For the text-containing cell, return its midpoint in [x, y] coordinate format. 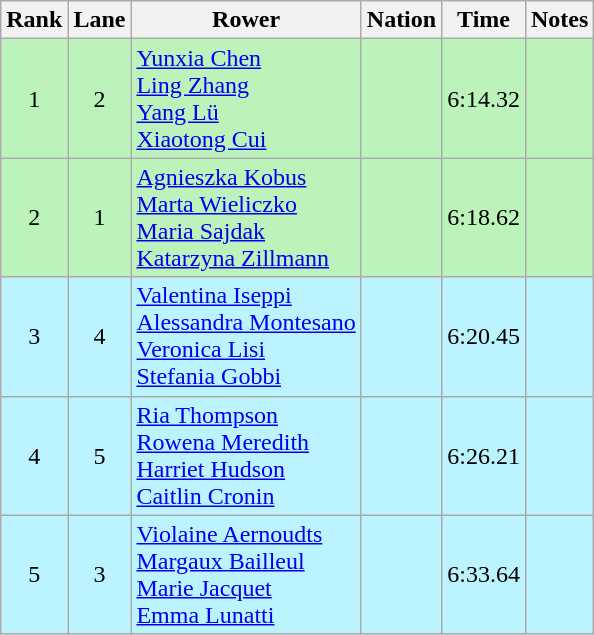
Nation [401, 20]
6:20.45 [484, 336]
Yunxia ChenLing ZhangYang LüXiaotong Cui [246, 98]
6:18.62 [484, 218]
Lane [100, 20]
6:14.32 [484, 98]
Ria ThompsonRowena MeredithHarriet HudsonCaitlin Cronin [246, 456]
6:26.21 [484, 456]
Notes [559, 20]
Rank [34, 20]
Valentina IseppiAlessandra MontesanoVeronica LisiStefania Gobbi [246, 336]
Rower [246, 20]
Violaine AernoudtsMargaux BailleulMarie JacquetEmma Lunatti [246, 574]
6:33.64 [484, 574]
Time [484, 20]
Agnieszka KobusMarta WieliczkoMaria SajdakKatarzyna Zillmann [246, 218]
